Identify which cell holds the provided text, then report its (x, y) central coordinate. 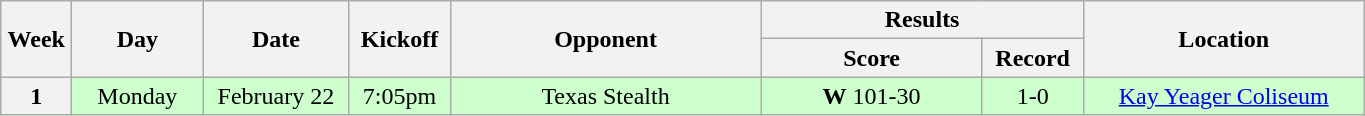
February 22 (276, 96)
Results (922, 20)
Kay Yeager Coliseum (1224, 96)
7:05pm (400, 96)
Record (1032, 58)
Texas Stealth (606, 96)
Monday (138, 96)
Score (872, 58)
Day (138, 39)
1-0 (1032, 96)
W 101-30 (872, 96)
1 (36, 96)
Date (276, 39)
Week (36, 39)
Location (1224, 39)
Opponent (606, 39)
Kickoff (400, 39)
